Scan for the cell matching the given text and deliver its [X, Y] coordinate at center. 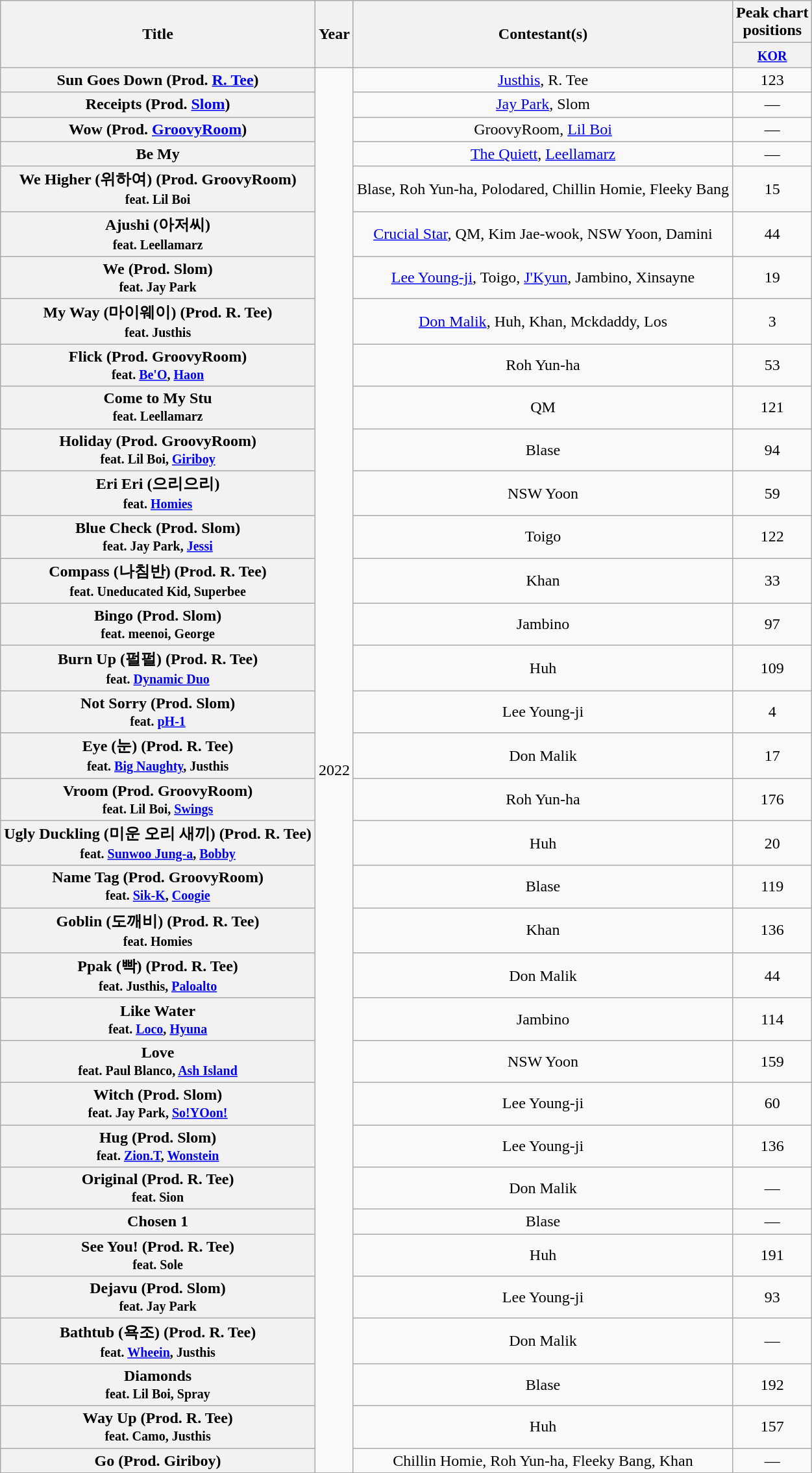
93 [772, 1297]
KOR [772, 55]
Bathtub (욕조) (Prod. R. Tee)feat. Wheein, Justhis [158, 1341]
Receipts (Prod. Slom) [158, 105]
119 [772, 887]
Chosen 1 [158, 1222]
Lovefeat. Paul Blanco, Ash Island [158, 1061]
Sun Goes Down (Prod. R. Tee) [158, 80]
157 [772, 1427]
59 [772, 493]
15 [772, 189]
19 [772, 278]
We Higher (위하여) (Prod. GroovyRoom)feat. Lil Boi [158, 189]
Holiday (Prod. GroovyRoom)feat. Lil Boi, Giriboy [158, 449]
17 [772, 756]
114 [772, 1019]
Blase, Roh Yun-ha, Polodared, Chillin Homie, Fleeky Bang [543, 189]
Original (Prod. R. Tee)feat. Sion [158, 1188]
Flick (Prod. GroovyRoom)feat. Be'O, Haon [158, 365]
94 [772, 449]
See You! (Prod. R. Tee)feat. Sole [158, 1256]
GroovyRoom, Lil Boi [543, 129]
123 [772, 80]
Ajushi (아저씨)feat. Leellamarz [158, 234]
Be My [158, 154]
176 [772, 798]
Ppak (빡) (Prod. R. Tee)feat. Justhis, Paloalto [158, 976]
Wow (Prod. GroovyRoom) [158, 129]
4 [772, 712]
Burn Up (펄펄) (Prod. R. Tee)feat. Dynamic Duo [158, 668]
Diamondsfeat. Lil Boi, Spray [158, 1384]
Way Up (Prod. R. Tee)feat. Camo, Justhis [158, 1427]
Like Waterfeat. Loco, Hyuna [158, 1019]
We (Prod. Slom)feat. Jay Park [158, 278]
Vroom (Prod. GroovyRoom)feat. Lil Boi, Swings [158, 798]
Don Malik, Huh, Khan, Mckdaddy, Los [543, 321]
Ugly Duckling (미운 오리 새끼) (Prod. R. Tee)feat. Sunwoo Jung-a, Bobby [158, 843]
The Quiett, Leellamarz [543, 154]
33 [772, 581]
Dejavu (Prod. Slom)feat. Jay Park [158, 1297]
Toigo [543, 538]
Compass (나침반) (Prod. R. Tee)feat. Uneducated Kid, Superbee [158, 581]
Crucial Star, QM, Kim Jae-wook, NSW Yoon, Damini [543, 234]
Eri Eri (으리으리)feat. Homies [158, 493]
109 [772, 668]
Goblin (도깨비) (Prod. R. Tee)feat. Homies [158, 930]
192 [772, 1384]
Come to My Stufeat. Leellamarz [158, 408]
Witch (Prod. Slom)feat. Jay Park, So!YOon! [158, 1104]
121 [772, 408]
Contestant(s) [543, 34]
Hug (Prod. Slom)feat. Zion.T, Wonstein [158, 1145]
60 [772, 1104]
Chillin Homie, Roh Yun-ha, Fleeky Bang, Khan [543, 1460]
Blue Check (Prod. Slom)feat. Jay Park, Jessi [158, 538]
Jay Park, Slom [543, 105]
122 [772, 538]
20 [772, 843]
Lee Young-ji, Toigo, J'Kyun, Jambino, Xinsayne [543, 278]
Eye (눈) (Prod. R. Tee)feat. Big Naughty, Justhis [158, 756]
Title [158, 34]
Bingo (Prod. Slom)feat. meenoi, George [158, 625]
2022 [334, 770]
Go (Prod. Giriboy) [158, 1460]
My Way (마이웨이) (Prod. R. Tee)feat. Justhis [158, 321]
Name Tag (Prod. GroovyRoom)feat. Sik-K, Coogie [158, 887]
Justhis, R. Tee [543, 80]
3 [772, 321]
53 [772, 365]
Not Sorry (Prod. Slom)feat. pH-1 [158, 712]
QM [543, 408]
97 [772, 625]
191 [772, 1256]
Peak chart positions [772, 22]
159 [772, 1061]
Year [334, 34]
